Capture the cell that displays the provided text and extract its (x, y) central coordinate. 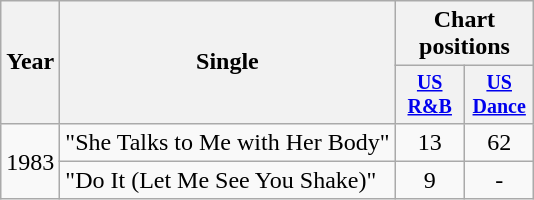
USDance (498, 94)
USR&B (430, 94)
- (498, 180)
Single (228, 62)
13 (430, 142)
"Do It (Let Me See You Shake)" (228, 180)
"She Talks to Me with Her Body" (228, 142)
62 (498, 142)
Chart positions (464, 34)
Year (30, 62)
1983 (30, 161)
9 (430, 180)
